Locate the cell with the specified text and output its (X, Y) center coordinate. 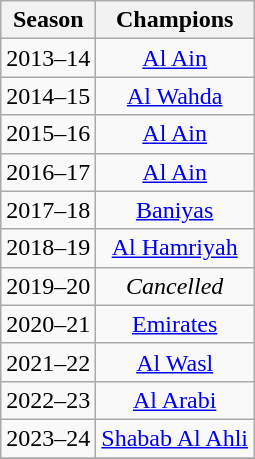
2019–20 (48, 286)
2021–22 (48, 362)
Al Arabi (175, 400)
2015–16 (48, 134)
2013–14 (48, 58)
2023–24 (48, 438)
2022–23 (48, 400)
Shabab Al Ahli (175, 438)
Season (48, 20)
2018–19 (48, 248)
Al Wasl (175, 362)
2016–17 (48, 172)
2017–18 (48, 210)
Baniyas (175, 210)
Cancelled (175, 286)
Al Wahda (175, 96)
Al Hamriyah (175, 248)
Champions (175, 20)
Emirates (175, 324)
2020–21 (48, 324)
2014–15 (48, 96)
